Extract the (X, Y) coordinate from the center of the cell holding the provided text.  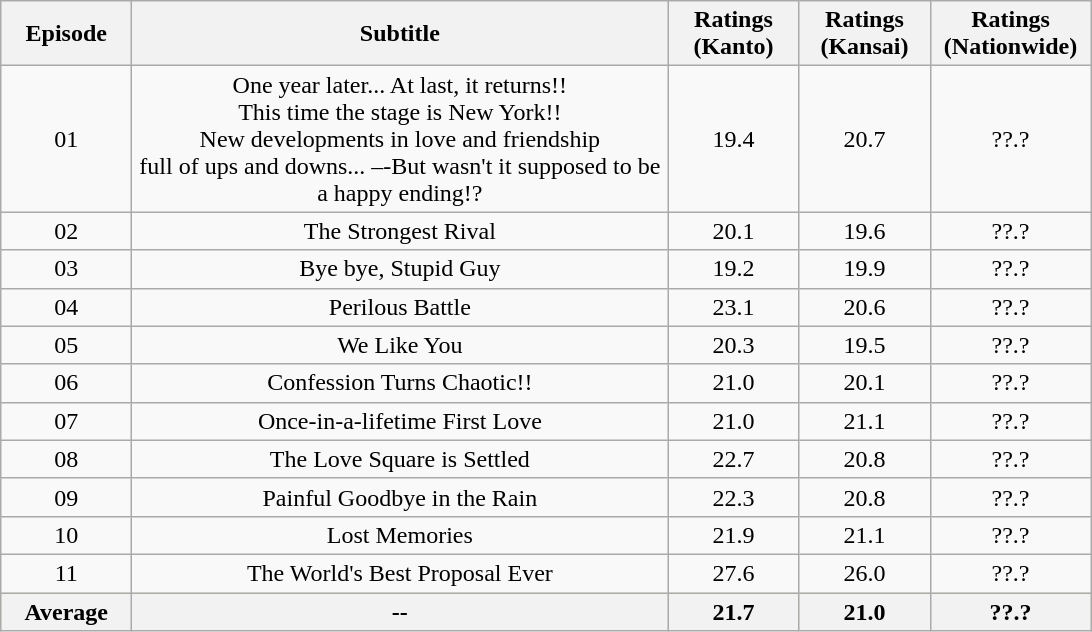
Ratings(Kanto) (734, 34)
20.7 (864, 139)
Ratings (Kansai) (864, 34)
21.7 (734, 611)
23.1 (734, 307)
19.2 (734, 269)
03 (66, 269)
20.6 (864, 307)
20.3 (734, 345)
08 (66, 459)
01 (66, 139)
Painful Goodbye in the Rain (400, 497)
22.7 (734, 459)
26.0 (864, 573)
The Love Square is Settled (400, 459)
The Strongest Rival (400, 231)
06 (66, 383)
Once-in-a-lifetime First Love (400, 421)
Average (66, 611)
27.6 (734, 573)
21.9 (734, 535)
19.4 (734, 139)
19.6 (864, 231)
19.5 (864, 345)
10 (66, 535)
Subtitle (400, 34)
Ratings (Nationwide) (1010, 34)
05 (66, 345)
22.3 (734, 497)
Bye bye, Stupid Guy (400, 269)
-- (400, 611)
11 (66, 573)
07 (66, 421)
Episode (66, 34)
Lost Memories (400, 535)
02 (66, 231)
Perilous Battle (400, 307)
The World's Best Proposal Ever (400, 573)
04 (66, 307)
We Like You (400, 345)
19.9 (864, 269)
09 (66, 497)
Confession Turns Chaotic!! (400, 383)
